Search for the cell housing the specified text and yield its [x, y] center coordinate. 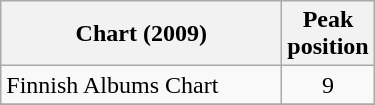
Chart (2009) [142, 34]
Finnish Albums Chart [142, 85]
9 [328, 85]
Peakposition [328, 34]
